Identify which cell holds the provided text, then report its [x, y] central coordinate. 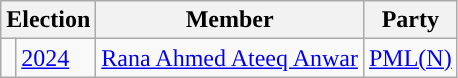
Member [230, 20]
Party [410, 20]
PML(N) [410, 58]
Election [48, 20]
2024 [56, 58]
Rana Ahmed Ateeq Anwar [230, 58]
